Provide the (X, Y) coordinate of the cell's center where the given text is located.  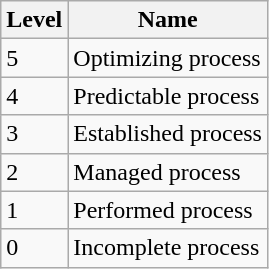
Name (168, 20)
Optimizing process (168, 58)
Predictable process (168, 96)
Performed process (168, 210)
3 (34, 134)
Incomplete process (168, 248)
5 (34, 58)
4 (34, 96)
Managed process (168, 172)
0 (34, 248)
1 (34, 210)
2 (34, 172)
Established process (168, 134)
Level (34, 20)
